From the cell containing the given text, extract its center point as [X, Y] coordinate. 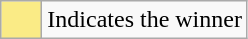
Indicates the winner [145, 20]
